Provide the (X, Y) coordinate of the cell's center where the given text is located.  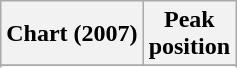
Chart (2007) (72, 34)
Peakposition (189, 34)
